Pinpoint the cell where the given text exists, returning its [X, Y] midpoint coordinate. 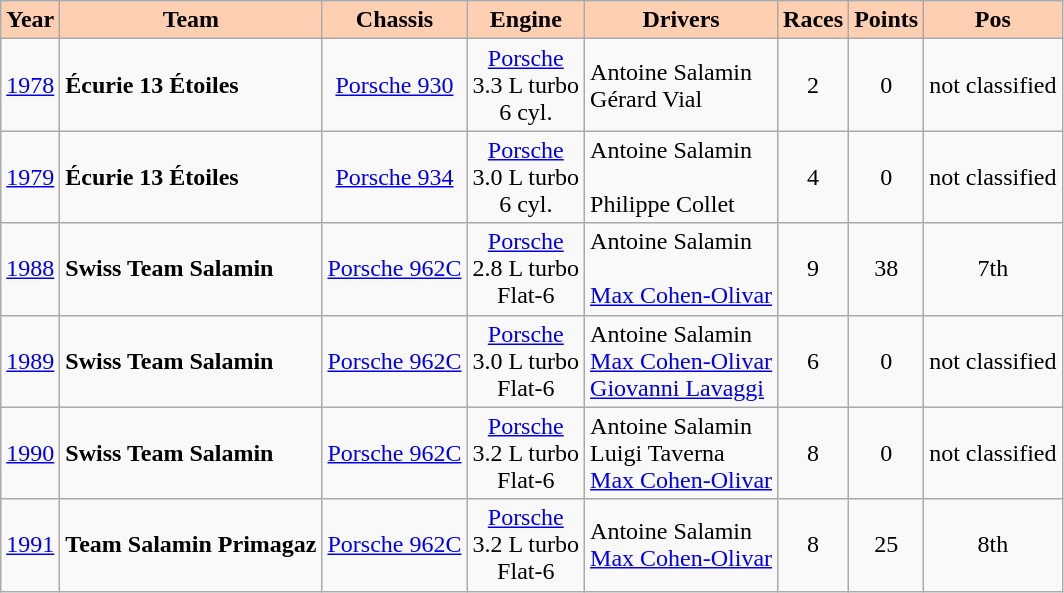
Porsche 3.0 L turbo6 cyl. [526, 177]
Porsche 930 [394, 85]
Antoine Salamin Gérard Vial [682, 85]
7th [993, 269]
Points [886, 20]
1978 [30, 85]
6 [814, 361]
Porsche 2.8 L turboFlat-6 [526, 269]
Pos [993, 20]
Antoine Salamin Philippe Collet [682, 177]
Antoine Salamin Max Cohen-Olivar Giovanni Lavaggi [682, 361]
Team [191, 20]
8th [993, 545]
1991 [30, 545]
Porsche 934 [394, 177]
9 [814, 269]
Chassis [394, 20]
1988 [30, 269]
1990 [30, 453]
Year [30, 20]
Races [814, 20]
Porsche 3.3 L turbo6 cyl. [526, 85]
Team Salamin Primagaz [191, 545]
Engine [526, 20]
38 [886, 269]
Porsche 3.0 L turboFlat-6 [526, 361]
2 [814, 85]
25 [886, 545]
Drivers [682, 20]
1979 [30, 177]
1989 [30, 361]
Antoine Salamin Luigi Taverna Max Cohen-Olivar [682, 453]
4 [814, 177]
